Capture the cell that displays the provided text and extract its (x, y) central coordinate. 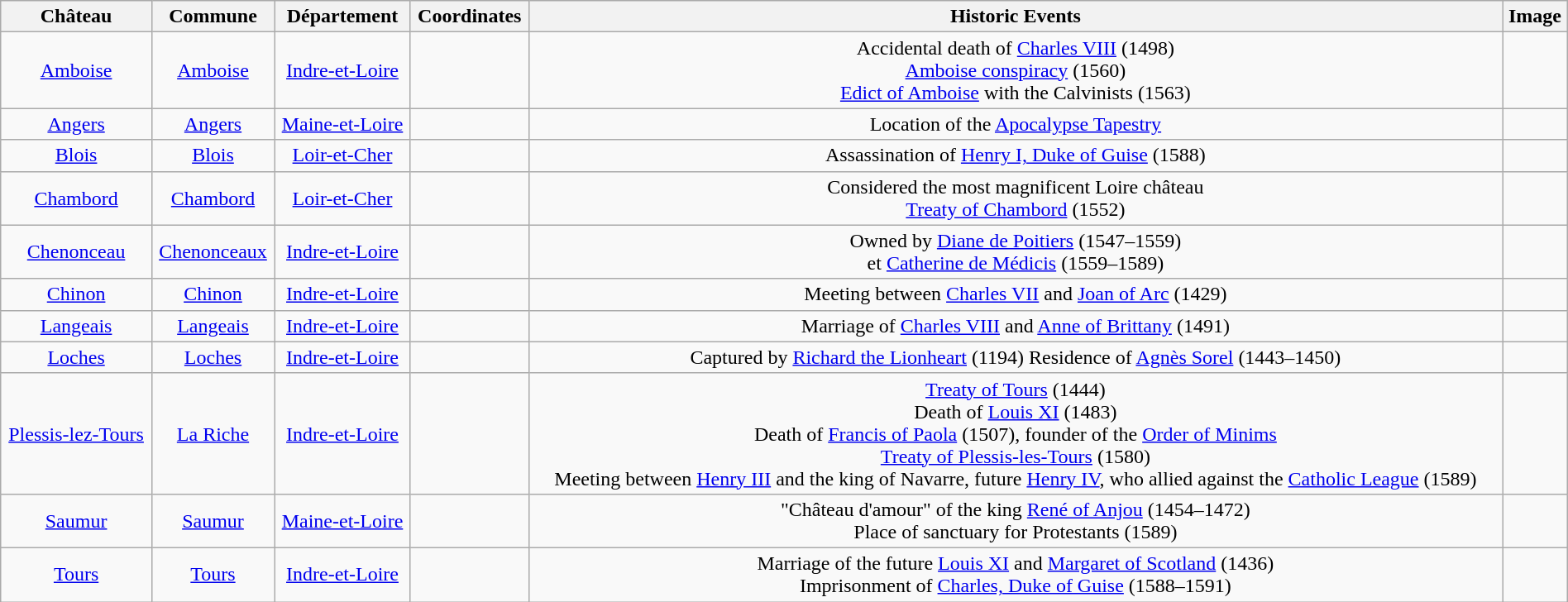
Marriage of the future Louis XI and Margaret of Scotland (1436) Imprisonment of Charles, Duke of Guise (1588–1591) (1016, 574)
"Château d'amour" of the king René of Anjou (1454–1472) Place of sanctuary for Protestants (1589) (1016, 521)
Image (1535, 17)
Château (76, 17)
Plessis-lez-Tours (76, 433)
Assassination of Henry I, Duke of Guise (1588) (1016, 155)
Captured by Richard the Lionheart (1194) Residence of Agnès Sorel (1443–1450) (1016, 357)
Accidental death of Charles VIII (1498) Amboise conspiracy (1560)Edict of Amboise with the Calvinists (1563) (1016, 70)
Chenonceau (76, 251)
Historic Events (1016, 17)
Meeting between Charles VII and Joan of Arc (1429) (1016, 294)
Location of the Apocalypse Tapestry (1016, 124)
Considered the most magnificent Loire château Treaty of Chambord (1552) (1016, 198)
La Riche (213, 433)
Marriage of Charles VIII and Anne of Brittany (1491) (1016, 326)
Département (342, 17)
Owned by Diane de Poitiers (1547–1559) et Catherine de Médicis (1559–1589) (1016, 251)
Chenonceaux (213, 251)
Commune (213, 17)
Coordinates (470, 17)
